For the text-containing cell, return its midpoint in (X, Y) coordinate format. 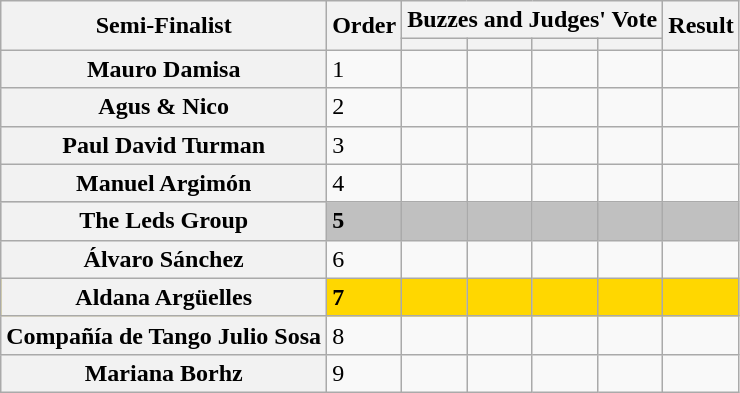
Result (701, 26)
Aldana Argüelles (164, 297)
Order (364, 26)
9 (364, 373)
The Leds Group (164, 221)
4 (364, 183)
5 (364, 221)
8 (364, 335)
6 (364, 259)
Compañía de Tango Julio Sosa (164, 335)
2 (364, 107)
Semi-Finalist (164, 26)
3 (364, 145)
Mariana Borhz (164, 373)
Paul David Turman (164, 145)
Agus & Nico (164, 107)
Buzzes and Judges' Vote (532, 20)
1 (364, 69)
Mauro Damisa (164, 69)
7 (364, 297)
Manuel Argimón (164, 183)
Álvaro Sánchez (164, 259)
